Identify which cell holds the provided text, then report its [x, y] central coordinate. 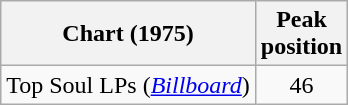
Peakposition [301, 34]
Top Soul LPs (Billboard) [128, 85]
46 [301, 85]
Chart (1975) [128, 34]
